Detect which cell encompasses the target text, then output its [X, Y] center coordinate. 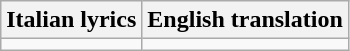
English translation [245, 20]
Italian lyrics [72, 20]
